Identify which cell holds the provided text, then report its [X, Y] central coordinate. 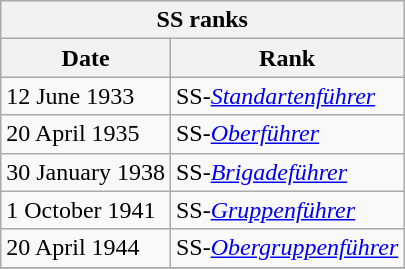
SS-Gruppenführer [286, 210]
20 April 1935 [86, 134]
Rank [286, 58]
1 October 1941 [86, 210]
SS-Obergruppenführer [286, 248]
SS ranks [202, 20]
12 June 1933 [86, 96]
SS-Standartenführer [286, 96]
SS-Brigadeführer [286, 172]
20 April 1944 [86, 248]
Date [86, 58]
SS-Oberführer [286, 134]
30 January 1938 [86, 172]
